Scan for the cell matching the given text and deliver its [X, Y] coordinate at center. 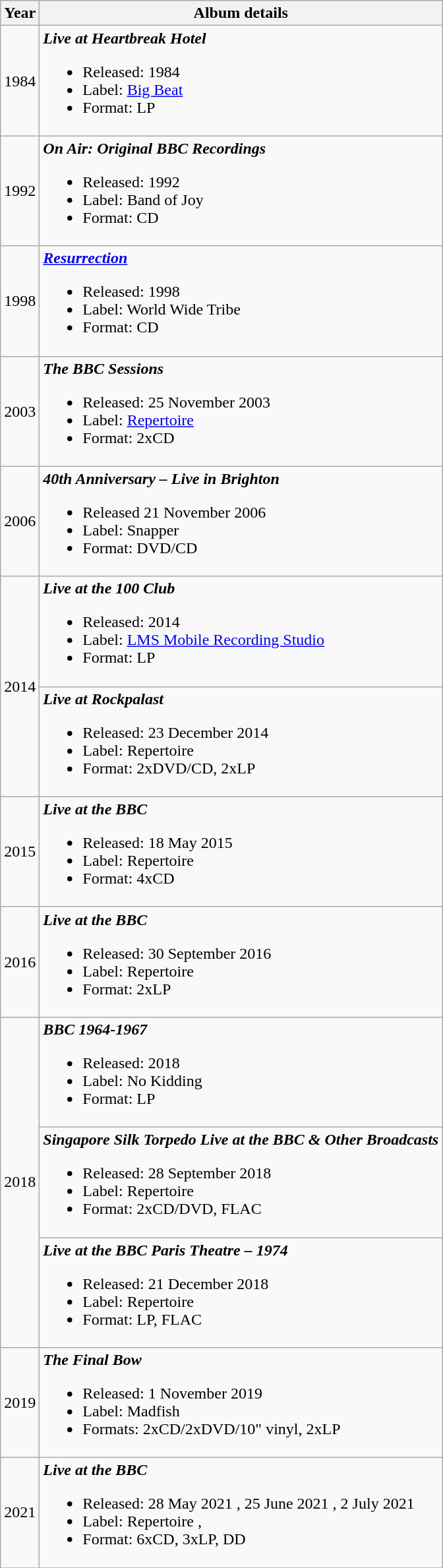
Live at Heartbreak HotelReleased: 1984Label: Big Beat Format: LP [241, 80]
Live at the BBCReleased: 30 September 2016Label: Repertoire Format: 2xLP [241, 961]
The Final BowReleased: 1 November 2019Label: Madfish Formats: 2xCD/2xDVD/10" vinyl, 2xLP [241, 1403]
Year [20, 13]
1984 [20, 80]
Live at the 100 ClubReleased: 2014Label: LMS Mobile Recording Studio Format: LP [241, 632]
Live at the BBCReleased: 28 May 2021 , 25 June 2021 , 2 July 2021 Label: Repertoire , Format: 6xCD, 3xLP, DD [241, 1513]
Album details [241, 13]
Live at the BBC Paris Theatre – 1974Released: 21 December 2018Label: Repertoire Format: LP, FLAC [241, 1292]
2015 [20, 852]
The BBC SessionsReleased: 25 November 2003Label: Repertoire Format: 2xCD [241, 411]
2003 [20, 411]
1992 [20, 191]
2021 [20, 1513]
1998 [20, 301]
2014 [20, 686]
40th Anniversary – Live in BrightonReleased 21 November 2006Label: Snapper Format: DVD/CD [241, 521]
Live at RockpalastReleased: 23 December 2014Label: Repertoire Format: 2xDVD/CD, 2xLP [241, 741]
2006 [20, 521]
2016 [20, 961]
On Air: Original BBC RecordingsReleased: 1992Label: Band of Joy Format: CD [241, 191]
Singapore Silk Torpedo Live at the BBC & Other BroadcastsReleased: 28 September 2018Label: Repertoire Format: 2xCD/DVD, FLAC [241, 1182]
ResurrectionReleased: 1998Label: World Wide Tribe Format: CD [241, 301]
BBC 1964-1967Released: 2018Label: No Kidding Format: LP [241, 1072]
2019 [20, 1403]
2018 [20, 1182]
Live at the BBCReleased: 18 May 2015Label: Repertoire Format: 4xCD [241, 852]
